Pinpoint the cell where the given text exists, returning its (X, Y) midpoint coordinate. 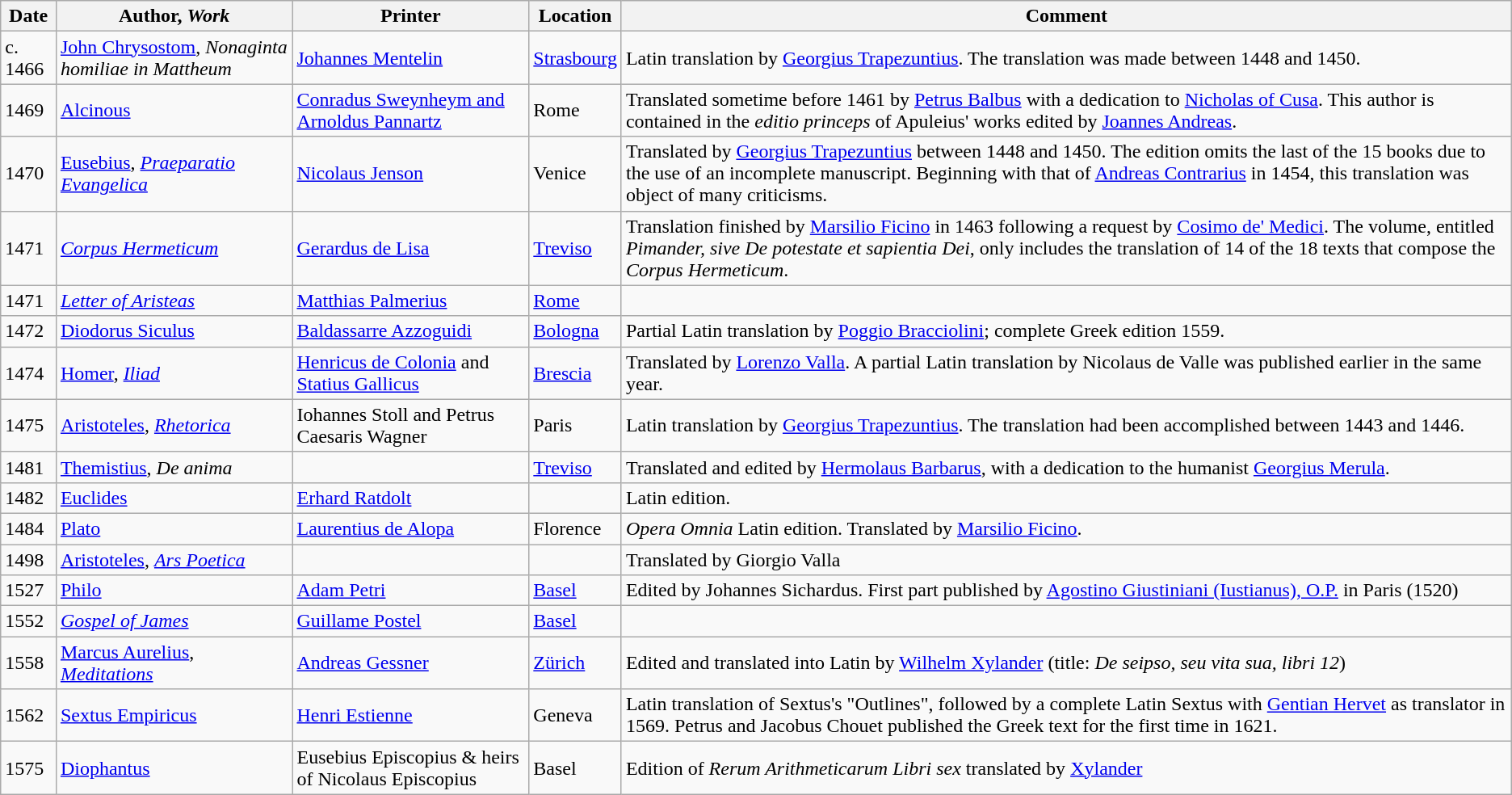
Corpus Hermeticum (174, 248)
Latin edition. (1066, 498)
Bologna (575, 331)
Letter of Aristeas (174, 301)
Edited and translated into Latin by Wilhelm Xylander (title: De seipso, seu vita sua, libri 12) (1066, 662)
Conradus Sweynheym and Arnoldus Pannartz (410, 110)
Edition of Rerum Arithmeticarum Libri sex translated by Xylander (1066, 768)
Venice (575, 174)
Printer (410, 16)
Eusebius Episcopius & heirs of Nicolaus Episcopius (410, 768)
Baldassarre Azzoguidi (410, 331)
Andreas Gessner (410, 662)
Author, Work (174, 16)
Plato (174, 528)
1562 (29, 716)
Translated by Giorgio Valla (1066, 560)
Florence (575, 528)
Euclides (174, 498)
Gerardus de Lisa (410, 248)
1575 (29, 768)
Themistius, De anima (174, 467)
Edited by Johannes Sichardus. First part published by Agostino Giustiniani (Iustianus), O.P. in Paris (1520) (1066, 591)
Philo (174, 591)
c. 1466 (29, 58)
1474 (29, 373)
1470 (29, 174)
Marcus Aurelius, Meditations (174, 662)
Eusebius, Praeparatio Evangelica (174, 174)
Location (575, 16)
Laurentius de Alopa (410, 528)
Latin translation by Georgius Trapezuntius. The translation had been accomplished between 1443 and 1446. (1066, 425)
1558 (29, 662)
Matthias Palmerius (410, 301)
Sextus Empiricus (174, 716)
1469 (29, 110)
Strasbourg (575, 58)
Erhard Ratdolt (410, 498)
Johannes Mentelin (410, 58)
Gospel of James (174, 621)
Geneva (575, 716)
1484 (29, 528)
Homer, Iliad (174, 373)
1527 (29, 591)
Diophantus (174, 768)
Henri Estienne (410, 716)
Alcinous (174, 110)
1475 (29, 425)
Brescia (575, 373)
Iohannes Stoll and Petrus Caesaris Wagner (410, 425)
Latin translation by Georgius Trapezuntius. The translation was made between 1448 and 1450. (1066, 58)
Translated and edited by Hermolaus Barbarus, with a dedication to the humanist Georgius Merula. (1066, 467)
Opera Omnia Latin edition. Translated by Marsilio Ficino. (1066, 528)
1498 (29, 560)
Zürich (575, 662)
1482 (29, 498)
1472 (29, 331)
Adam Petri (410, 591)
Paris (575, 425)
Comment (1066, 16)
Aristoteles, Ars Poetica (174, 560)
Henricus de Colonia and Statius Gallicus (410, 373)
Nicolaus Jenson (410, 174)
Diodorus Siculus (174, 331)
Translated by Lorenzo Valla. A partial Latin translation by Nicolaus de Valle was published earlier in the same year. (1066, 373)
1481 (29, 467)
Partial Latin translation by Poggio Bracciolini; complete Greek edition 1559. (1066, 331)
Date (29, 16)
Guillame Postel (410, 621)
1552 (29, 621)
John Chrysostom, Nonaginta homiliae in Mattheum (174, 58)
Aristoteles, Rhetorica (174, 425)
